For the text-containing cell, return its midpoint in [x, y] coordinate format. 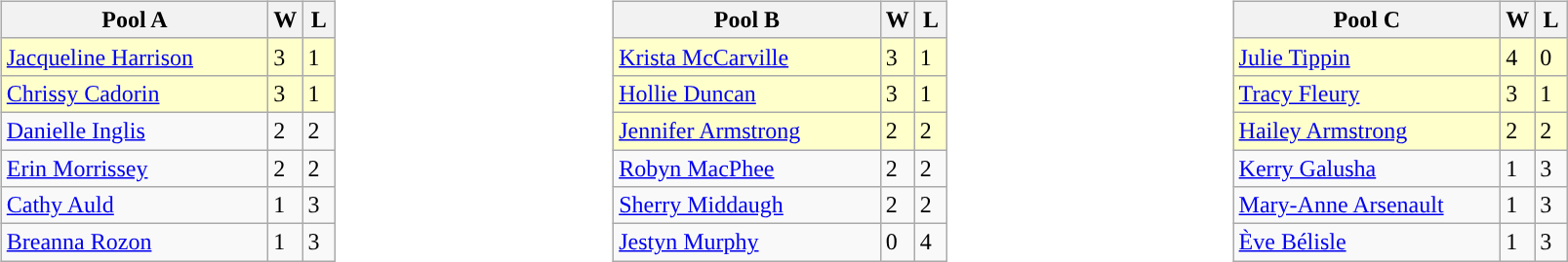
Robyn MacPhee [747, 168]
Chrissy Cadorin [135, 94]
Tracy Fleury [1367, 94]
Pool B [747, 19]
Pool C [1367, 19]
Krista McCarville [747, 56]
Ève Bélisle [1367, 243]
Kerry Galusha [1367, 168]
Danielle Inglis [135, 131]
Hailey Armstrong [1367, 131]
Julie Tippin [1367, 56]
Erin Morrissey [135, 168]
Sherry Middaugh [747, 206]
Jestyn Murphy [747, 243]
Breanna Rozon [135, 243]
Cathy Auld [135, 206]
Jennifer Armstrong [747, 131]
Pool A [135, 19]
Hollie Duncan [747, 94]
Mary-Anne Arsenault [1367, 206]
Jacqueline Harrison [135, 56]
